Extract the [X, Y] coordinate from the center of the cell holding the provided text.  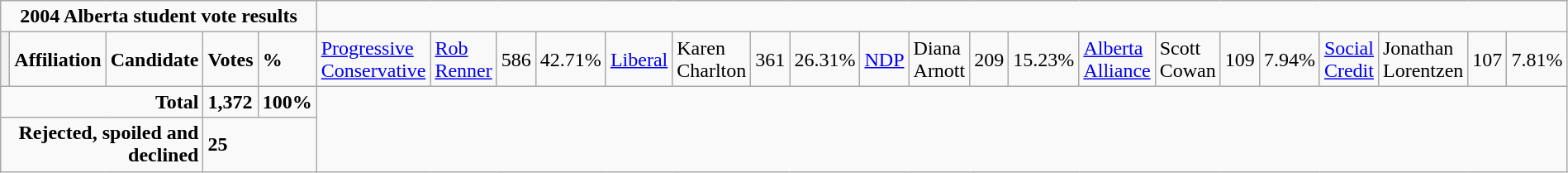
107 [1487, 60]
Diana Arnott [939, 60]
1,372 [230, 102]
26.31% [824, 60]
15.23% [1044, 60]
2004 Alberta student vote results [159, 17]
361 [770, 60]
Jonathan Lorentzen [1423, 60]
Votes [230, 60]
Alberta Alliance [1117, 60]
Karen Charlton [712, 60]
42.71% [570, 60]
Social Credit [1348, 60]
109 [1239, 60]
NDP [884, 60]
Progressive Conservative [373, 60]
100% [287, 102]
7.81% [1537, 60]
Affiliation [58, 60]
% [287, 60]
25 [259, 144]
Rob Renner [463, 60]
Scott Cowan [1188, 60]
7.94% [1289, 60]
209 [990, 60]
Total [102, 102]
Candidate [154, 60]
Rejected, spoiled and declined [102, 144]
586 [516, 60]
Liberal [639, 60]
